Search for the cell housing the specified text and yield its (X, Y) center coordinate. 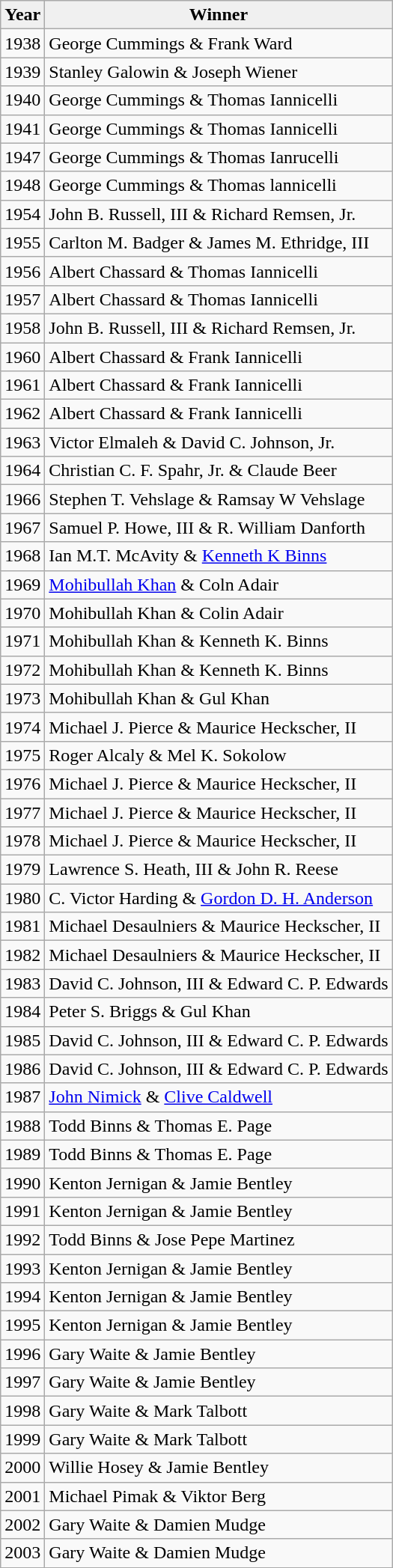
1980 (22, 898)
1962 (22, 414)
1947 (22, 157)
1992 (22, 1239)
1973 (22, 698)
1955 (22, 242)
Christian C. F. Spahr, Jr. & Claude Beer (219, 471)
1994 (22, 1297)
Mohibullah Khan & Colin Adair (219, 613)
1957 (22, 299)
1975 (22, 755)
1976 (22, 784)
1970 (22, 613)
1983 (22, 983)
1986 (22, 1069)
1961 (22, 385)
2001 (22, 1496)
Ian M.T. McAvity & Kenneth K Binns (219, 556)
1978 (22, 841)
2002 (22, 1525)
1969 (22, 585)
1968 (22, 556)
1982 (22, 955)
1967 (22, 528)
1972 (22, 670)
Lawrence S. Heath, III & John R. Reese (219, 870)
Roger Alcaly & Mel K. Sokolow (219, 755)
1987 (22, 1097)
1999 (22, 1439)
John Nimick & Clive Caldwell (219, 1097)
1940 (22, 100)
George Cummings & Thomas Ianrucelli (219, 157)
Winner (219, 15)
Samuel P. Howe, III & R. William Danforth (219, 528)
1948 (22, 186)
1996 (22, 1354)
C. Victor Harding & Gordon D. H. Anderson (219, 898)
1985 (22, 1040)
1997 (22, 1382)
1939 (22, 72)
1960 (22, 357)
1938 (22, 43)
Mohibullah Khan & Coln Adair (219, 585)
Mohibullah Khan & Gul Khan (219, 698)
1956 (22, 271)
Michael Pimak & Viktor Berg (219, 1496)
1958 (22, 328)
1981 (22, 927)
1963 (22, 442)
1977 (22, 812)
1990 (22, 1183)
1998 (22, 1411)
George Cummings & Thomas lannicelli (219, 186)
1974 (22, 727)
1964 (22, 471)
Stanley Galowin & Joseph Wiener (219, 72)
1993 (22, 1269)
1966 (22, 499)
Peter S. Briggs & Gul Khan (219, 1012)
Year (22, 15)
1995 (22, 1326)
1989 (22, 1154)
1941 (22, 129)
1971 (22, 641)
1954 (22, 214)
Carlton M. Badger & James M. Ethridge, III (219, 242)
Stephen T. Vehslage & Ramsay W Vehslage (219, 499)
Todd Binns & Jose Pepe Martinez (219, 1239)
1984 (22, 1012)
George Cummings & Frank Ward (219, 43)
1991 (22, 1211)
2003 (22, 1553)
Willie Hosey & Jamie Bentley (219, 1468)
Victor Elmaleh & David C. Johnson, Jr. (219, 442)
1988 (22, 1126)
2000 (22, 1468)
1979 (22, 870)
